From the cell containing the given text, extract its center point as [X, Y] coordinate. 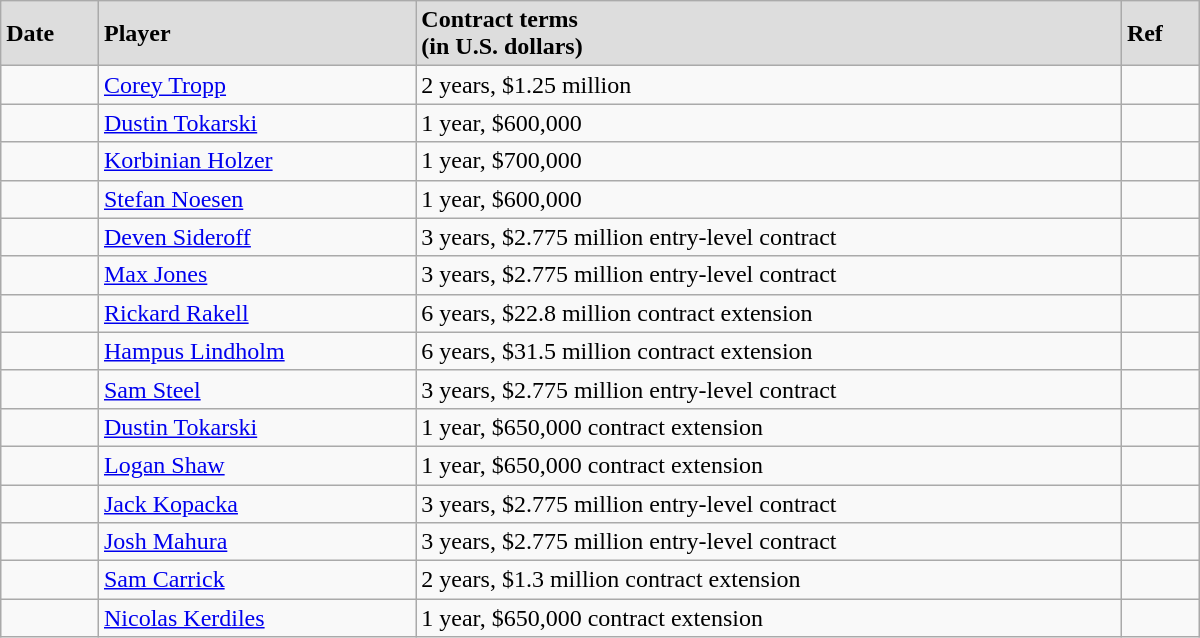
Corey Tropp [256, 85]
Josh Mahura [256, 542]
Contract terms(in U.S. dollars) [769, 34]
Stefan Noesen [256, 199]
Date [50, 34]
2 years, $1.25 million [769, 85]
Korbinian Holzer [256, 161]
Rickard Rakell [256, 313]
Player [256, 34]
Sam Steel [256, 389]
2 years, $1.3 million contract extension [769, 580]
Max Jones [256, 275]
Sam Carrick [256, 580]
Jack Kopacka [256, 503]
6 years, $22.8 million contract extension [769, 313]
Nicolas Kerdiles [256, 618]
6 years, $31.5 million contract extension [769, 351]
Deven Sideroff [256, 237]
Ref [1160, 34]
1 year, $700,000 [769, 161]
Logan Shaw [256, 465]
Hampus Lindholm [256, 351]
